Scan for the cell matching the given text and deliver its [X, Y] coordinate at center. 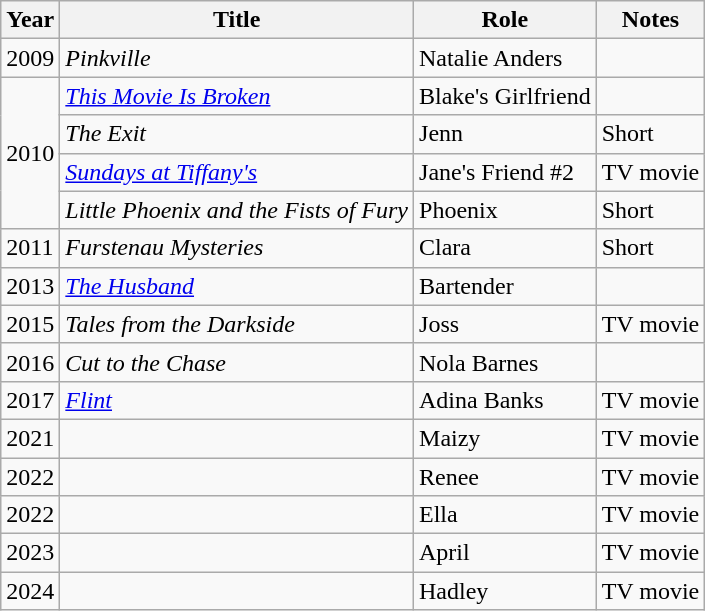
Phoenix [506, 210]
Adina Banks [506, 400]
Joss [506, 324]
Pinkville [237, 58]
The Exit [237, 134]
2010 [30, 153]
2011 [30, 248]
2024 [30, 591]
Ella [506, 515]
Jenn [506, 134]
Furstenau Mysteries [237, 248]
Tales from the Darkside [237, 324]
Title [237, 20]
2023 [30, 553]
2016 [30, 362]
Natalie Anders [506, 58]
2013 [30, 286]
Hadley [506, 591]
Renee [506, 477]
Jane's Friend #2 [506, 172]
Notes [650, 20]
Bartender [506, 286]
2009 [30, 58]
Cut to the Chase [237, 362]
2017 [30, 400]
2015 [30, 324]
Little Phoenix and the Fists of Fury [237, 210]
2021 [30, 438]
Sundays at Tiffany's [237, 172]
April [506, 553]
This Movie Is Broken [237, 96]
The Husband [237, 286]
Year [30, 20]
Flint [237, 400]
Clara [506, 248]
Blake's Girlfriend [506, 96]
Role [506, 20]
Maizy [506, 438]
Nola Barnes [506, 362]
